Provide the (x, y) coordinate of the cell's center where the given text is located.  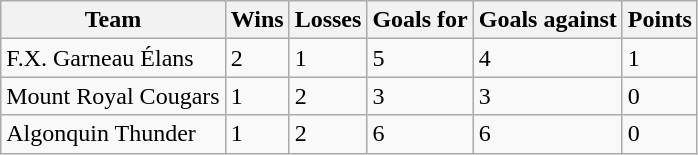
Mount Royal Cougars (113, 96)
4 (548, 58)
F.X. Garneau Élans (113, 58)
5 (420, 58)
Losses (328, 20)
Points (660, 20)
Wins (257, 20)
Algonquin Thunder (113, 134)
Goals for (420, 20)
Team (113, 20)
Goals against (548, 20)
